Identify which cell holds the provided text, then report its (x, y) central coordinate. 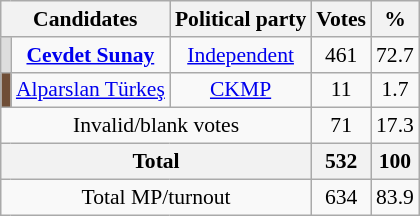
Political party (240, 19)
Candidates (86, 19)
100 (395, 162)
461 (341, 55)
11 (341, 90)
% (395, 19)
Independent (240, 55)
Votes (341, 19)
CKMP (240, 90)
Total MP/turnout (156, 197)
Cevdet Sunay (90, 55)
634 (341, 197)
72.7 (395, 55)
1.7 (395, 90)
71 (341, 126)
Invalid/blank votes (156, 126)
83.9 (395, 197)
Alparslan Türkeş (90, 90)
17.3 (395, 126)
532 (341, 162)
Total (156, 162)
